Provide the [X, Y] coordinate of the cell's center where the given text is located.  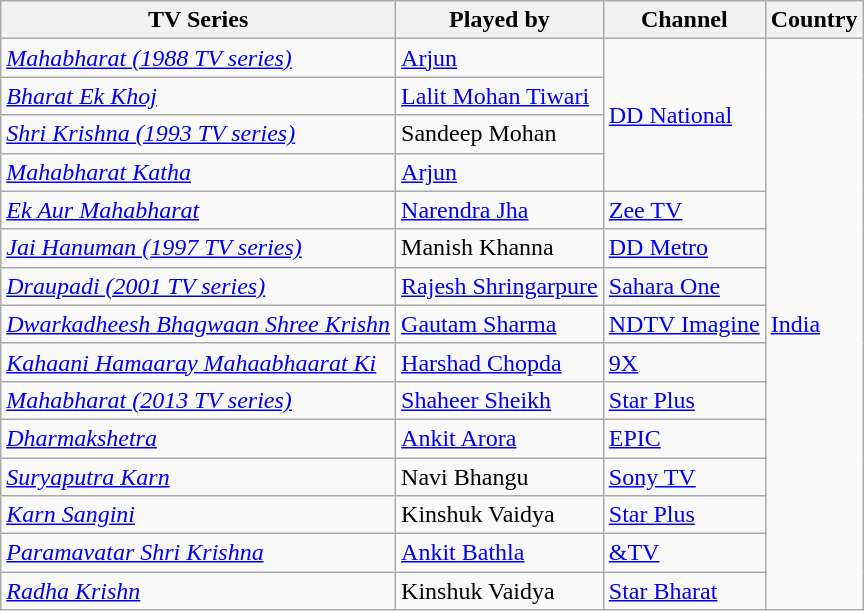
Mahabharat Katha [198, 172]
DD National [684, 115]
Radha Krishn [198, 591]
Kahaani Hamaaray Mahaabhaarat Ki [198, 362]
Harshad Chopda [500, 362]
Jai Hanuman (1997 TV series) [198, 248]
Bharat Ek Khoj [198, 96]
Mahabharat (1988 TV series) [198, 58]
Sony TV [684, 477]
Shri Krishna (1993 TV series) [198, 134]
EPIC [684, 438]
Shaheer Sheikh [500, 400]
DD Metro [684, 248]
Lalit Mohan Tiwari [500, 96]
Country [814, 20]
NDTV Imagine [684, 324]
TV Series [198, 20]
Karn Sangini [198, 515]
Ek Aur Mahabharat [198, 210]
Narendra Jha [500, 210]
Sandeep Mohan [500, 134]
Suryaputra Karn [198, 477]
Channel [684, 20]
India [814, 324]
&TV [684, 553]
Paramavatar Shri Krishna [198, 553]
Draupadi (2001 TV series) [198, 286]
Zee TV [684, 210]
Ankit Bathla [500, 553]
Dharmakshetra [198, 438]
Played by [500, 20]
Star Bharat [684, 591]
Gautam Sharma [500, 324]
Sahara One [684, 286]
Ankit Arora [500, 438]
9X [684, 362]
Dwarkadheesh Bhagwaan Shree Krishn [198, 324]
Rajesh Shringarpure [500, 286]
Mahabharat (2013 TV series) [198, 400]
Navi Bhangu [500, 477]
Manish Khanna [500, 248]
